Determine the [x, y] coordinate at the center of the cell enclosing the given text.  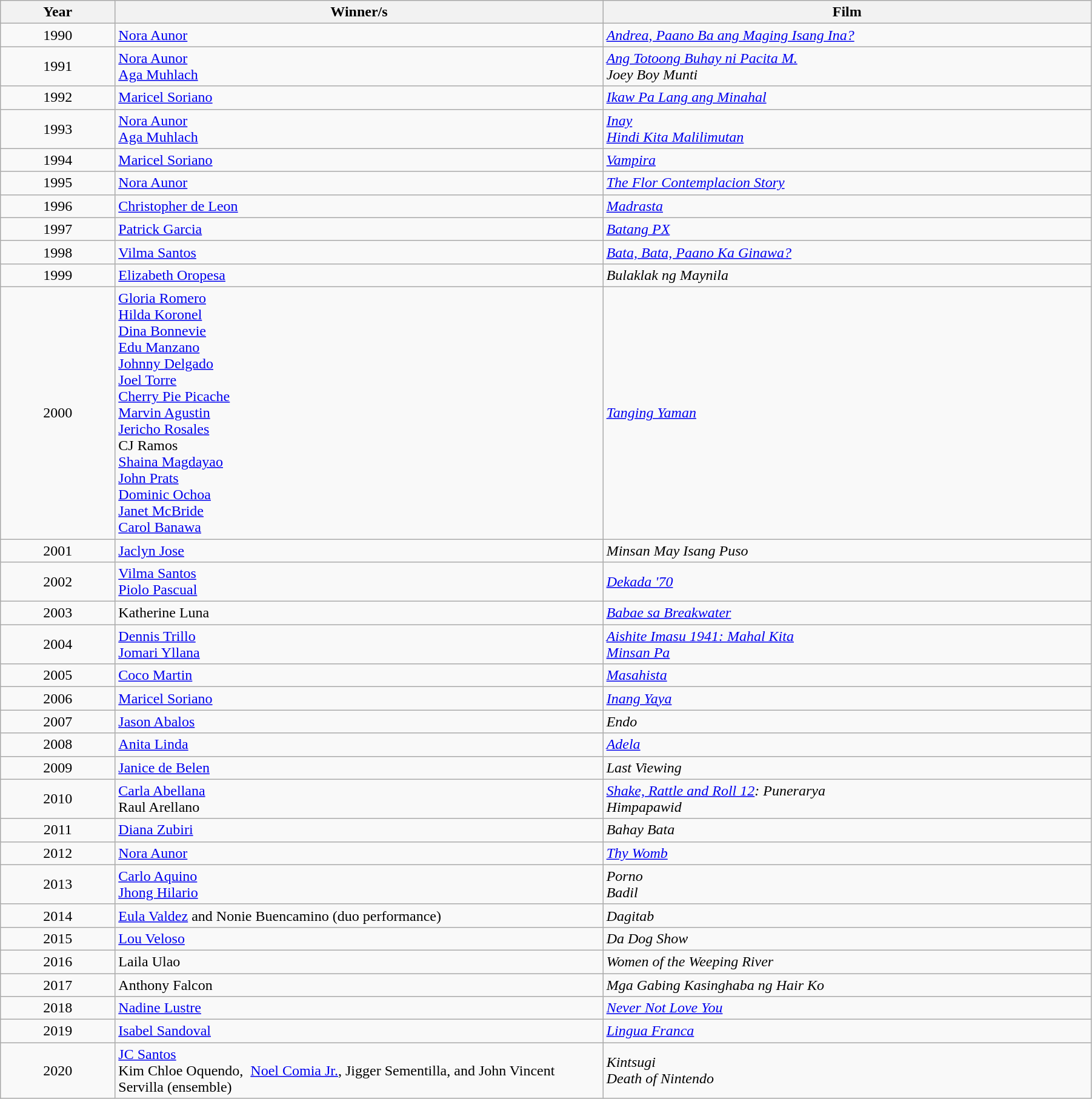
JC SantosKim Chloe Oquendo, Noel Comia Jr., Jigger Sementilla, and John Vincent Servilla (ensemble) [359, 1071]
2015 [58, 938]
2019 [58, 1031]
Madrasta [847, 206]
Minsan May Isang Puso [847, 551]
2013 [58, 885]
2018 [58, 1008]
Ikaw Pa Lang ang Minahal [847, 98]
Jaclyn Jose [359, 551]
1998 [58, 252]
1990 [58, 35]
Lingua Franca [847, 1031]
2005 [58, 676]
1995 [58, 183]
Winner/s [359, 12]
1994 [58, 160]
Year [58, 12]
KintsugiDeath of Nintendo [847, 1071]
Dennis TrilloJomari Yllana [359, 645]
Nadine Lustre [359, 1008]
Last Viewing [847, 768]
Laila Ulao [359, 961]
2000 [58, 413]
Endo [847, 722]
Masahista [847, 676]
2004 [58, 645]
Andrea, Paano Ba ang Maging Isang Ina? [847, 35]
Vilma Santos [359, 252]
InayHindi Kita Malilimutan [847, 128]
Bahay Bata [847, 830]
2010 [58, 799]
Carla AbellanaRaul Arellano [359, 799]
Batang PX [847, 229]
1993 [58, 128]
Dekada '70 [847, 582]
Ang Totoong Buhay ni Pacita M.Joey Boy Munti [847, 67]
2007 [58, 722]
Diana Zubiri [359, 830]
2008 [58, 745]
Carlo AquinoJhong Hilario [359, 885]
1991 [58, 67]
Shake, Rattle and Roll 12: PuneraryaHimpapawid [847, 799]
Aishite Imasu 1941: Mahal KitaMinsan Pa [847, 645]
Bata, Bata, Paano Ka Ginawa? [847, 252]
2012 [58, 853]
1997 [58, 229]
1999 [58, 275]
Elizabeth Oropesa [359, 275]
2002 [58, 582]
2003 [58, 613]
2006 [58, 699]
PornoBadil [847, 885]
Da Dog Show [847, 938]
The Flor Contemplacion Story [847, 183]
2009 [58, 768]
Dagitab [847, 915]
Coco Martin [359, 676]
Vilma SantosPiolo Pascual [359, 582]
Isabel Sandoval [359, 1031]
2020 [58, 1071]
Anita Linda [359, 745]
Bulaklak ng Maynila [847, 275]
Katherine Luna [359, 613]
2011 [58, 830]
Inang Yaya [847, 699]
Adela [847, 745]
Vampira [847, 160]
Eula Valdez and Nonie Buencamino (duo performance) [359, 915]
Women of the Weeping River [847, 961]
Patrick Garcia [359, 229]
Jason Abalos [359, 722]
Janice de Belen [359, 768]
Mga Gabing Kasinghaba ng Hair Ko [847, 984]
Christopher de Leon [359, 206]
1992 [58, 98]
Lou Veloso [359, 938]
Babae sa Breakwater [847, 613]
2001 [58, 551]
2014 [58, 915]
Anthony Falcon [359, 984]
Never Not Love You [847, 1008]
2017 [58, 984]
Thy Womb [847, 853]
Film [847, 12]
1996 [58, 206]
Tanging Yaman [847, 413]
2016 [58, 961]
